Detect which cell encompasses the target text, then output its (x, y) center coordinate. 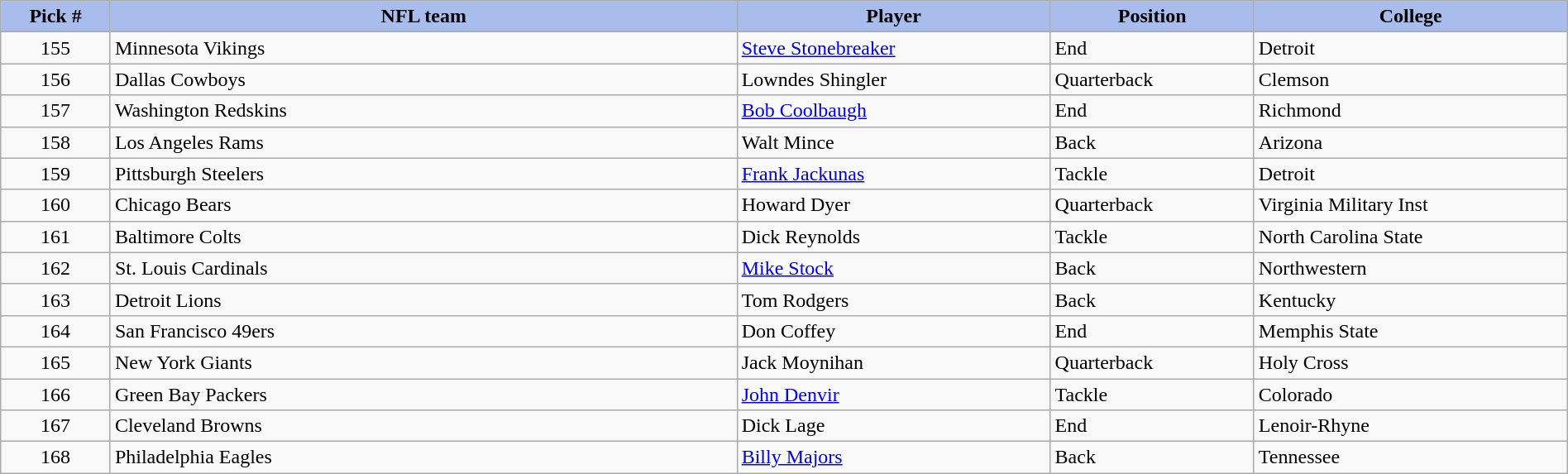
Lenoir-Rhyne (1411, 426)
Jack Moynihan (893, 362)
Northwestern (1411, 268)
North Carolina State (1411, 237)
157 (56, 111)
160 (56, 205)
Cleveland Browns (423, 426)
159 (56, 174)
156 (56, 79)
Colorado (1411, 395)
Steve Stonebreaker (893, 48)
Arizona (1411, 142)
Walt Mince (893, 142)
Bob Coolbaugh (893, 111)
163 (56, 299)
Mike Stock (893, 268)
165 (56, 362)
162 (56, 268)
Tennessee (1411, 457)
Kentucky (1411, 299)
Billy Majors (893, 457)
166 (56, 395)
John Denvir (893, 395)
Philadelphia Eagles (423, 457)
Player (893, 17)
Position (1152, 17)
College (1411, 17)
Washington Redskins (423, 111)
Dick Lage (893, 426)
Richmond (1411, 111)
Chicago Bears (423, 205)
158 (56, 142)
Howard Dyer (893, 205)
Clemson (1411, 79)
Lowndes Shingler (893, 79)
Dallas Cowboys (423, 79)
164 (56, 331)
Dick Reynolds (893, 237)
Virginia Military Inst (1411, 205)
New York Giants (423, 362)
168 (56, 457)
San Francisco 49ers (423, 331)
Pick # (56, 17)
161 (56, 237)
Minnesota Vikings (423, 48)
Don Coffey (893, 331)
167 (56, 426)
155 (56, 48)
St. Louis Cardinals (423, 268)
Baltimore Colts (423, 237)
Memphis State (1411, 331)
Detroit Lions (423, 299)
Pittsburgh Steelers (423, 174)
Holy Cross (1411, 362)
Los Angeles Rams (423, 142)
NFL team (423, 17)
Green Bay Packers (423, 395)
Frank Jackunas (893, 174)
Tom Rodgers (893, 299)
